For the text-containing cell, return its midpoint in [x, y] coordinate format. 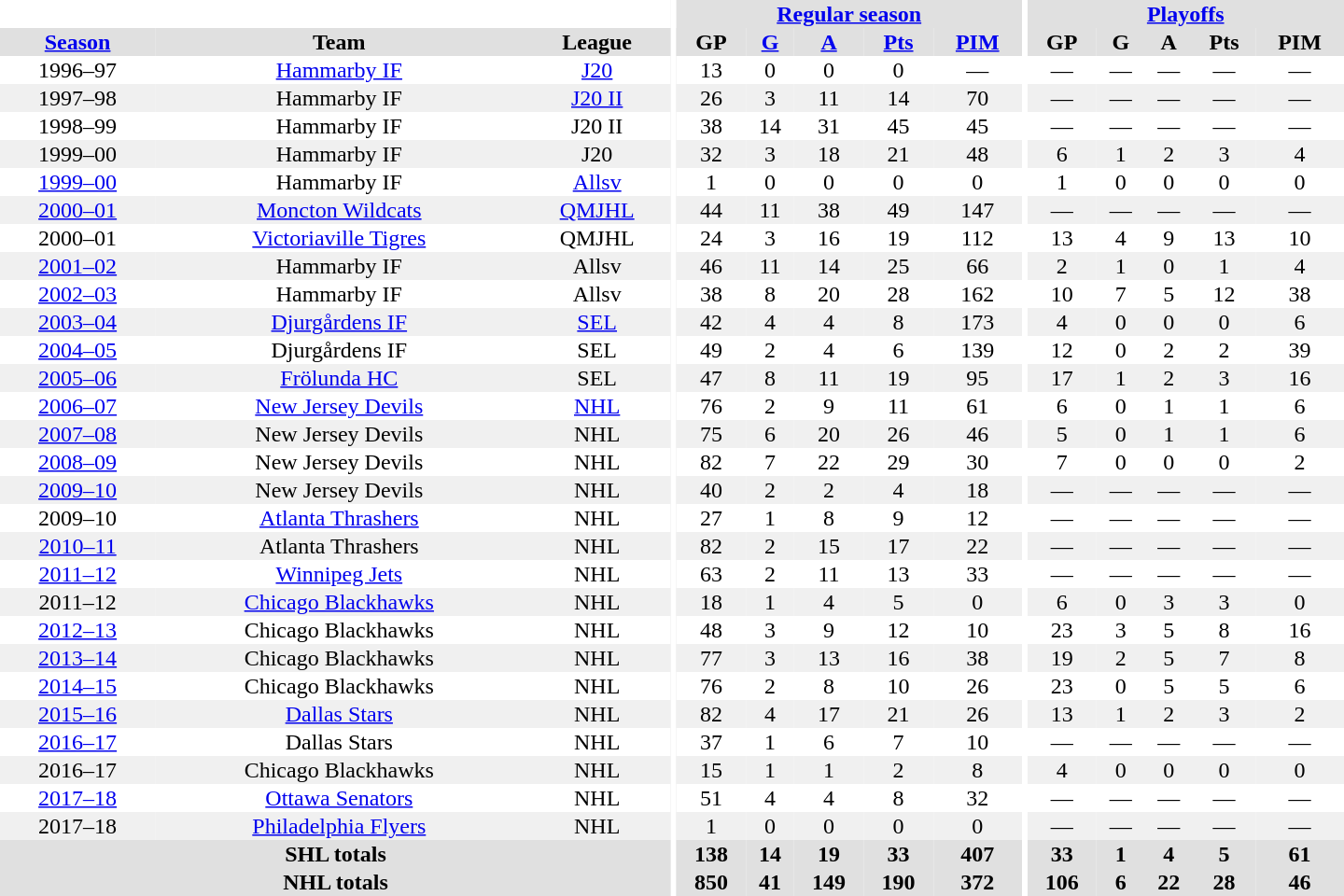
37 [711, 742]
139 [978, 350]
47 [711, 378]
League [597, 42]
1998–99 [77, 126]
149 [829, 882]
Team [339, 42]
75 [711, 434]
30 [978, 462]
Philadelphia Flyers [339, 826]
2006–07 [77, 406]
2003–04 [77, 322]
112 [978, 238]
95 [978, 378]
Regular season [849, 14]
77 [711, 658]
106 [1062, 882]
66 [978, 266]
1997–98 [77, 98]
2012–13 [77, 630]
31 [829, 126]
2008–09 [77, 462]
41 [770, 882]
Moncton Wildcats [339, 210]
138 [711, 854]
70 [978, 98]
Ottawa Senators [339, 798]
407 [978, 854]
24 [711, 238]
27 [711, 518]
2010–11 [77, 546]
190 [898, 882]
1996–97 [77, 70]
44 [711, 210]
42 [711, 322]
173 [978, 322]
2001–02 [77, 266]
2004–05 [77, 350]
162 [978, 294]
Playoffs [1185, 14]
2007–08 [77, 434]
850 [711, 882]
SHL totals [336, 854]
372 [978, 882]
147 [978, 210]
25 [898, 266]
2002–03 [77, 294]
51 [711, 798]
Victoriaville Tigres [339, 238]
29 [898, 462]
Winnipeg Jets [339, 574]
Frölunda HC [339, 378]
NHL totals [336, 882]
63 [711, 574]
Season [77, 42]
40 [711, 490]
2015–16 [77, 714]
2005–06 [77, 378]
2013–14 [77, 658]
39 [1299, 350]
2014–15 [77, 686]
